Locate the cell with the specified text and output its [x, y] center coordinate. 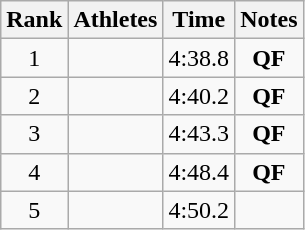
5 [34, 210]
Notes [269, 20]
4:38.8 [199, 58]
4 [34, 172]
1 [34, 58]
3 [34, 134]
Rank [34, 20]
4:43.3 [199, 134]
4:40.2 [199, 96]
Athletes [116, 20]
2 [34, 96]
Time [199, 20]
4:50.2 [199, 210]
4:48.4 [199, 172]
